Find where the given text appears and provide that cell's center as [x, y] coordinate. 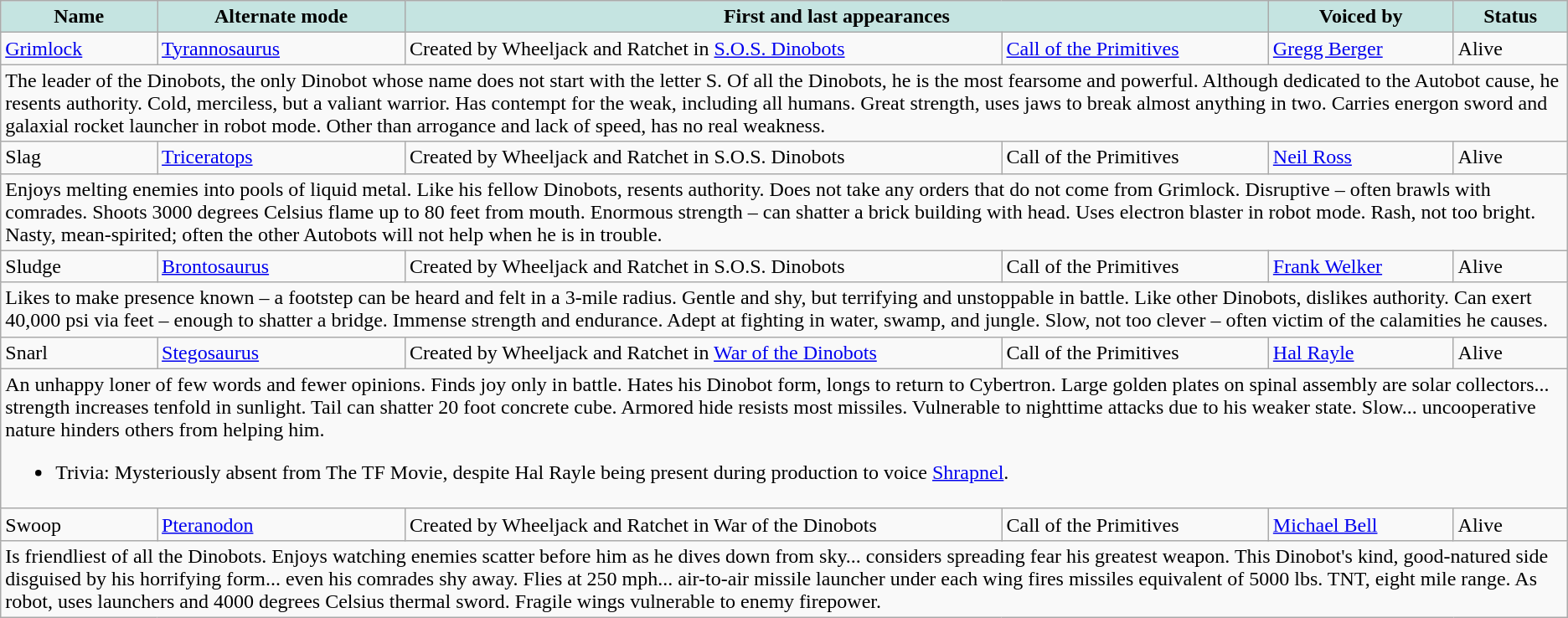
Sludge [79, 266]
Voiced by [1360, 17]
First and last appearances [838, 17]
Brontosaurus [281, 266]
Swoop [79, 524]
Frank Welker [1360, 266]
Grimlock [79, 49]
Stegosaurus [281, 353]
Triceratops [281, 157]
Snarl [79, 353]
Status [1510, 17]
Pteranodon [281, 524]
Hal Rayle [1360, 353]
Slag [79, 157]
Gregg Berger [1360, 49]
Michael Bell [1360, 524]
Alternate mode [281, 17]
Neil Ross [1360, 157]
Tyrannosaurus [281, 49]
Name [79, 17]
